From the cell containing the given text, extract its center point as (X, Y) coordinate. 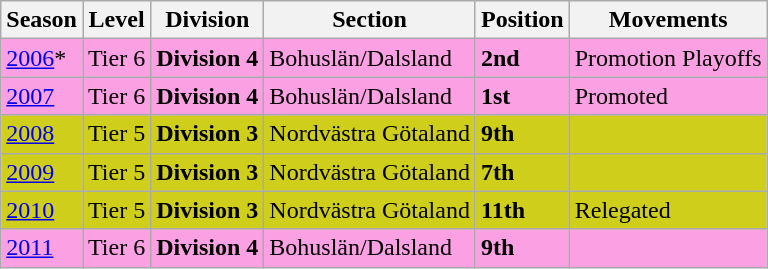
Division (208, 20)
Promoted (668, 96)
1st (522, 96)
2011 (42, 248)
2007 (42, 96)
7th (522, 172)
11th (522, 210)
2010 (42, 210)
Promotion Playoffs (668, 58)
Section (370, 20)
2009 (42, 172)
Season (42, 20)
Relegated (668, 210)
2008 (42, 134)
Level (116, 20)
Movements (668, 20)
Position (522, 20)
2006* (42, 58)
2nd (522, 58)
